Pinpoint the cell where the given text exists, returning its [X, Y] midpoint coordinate. 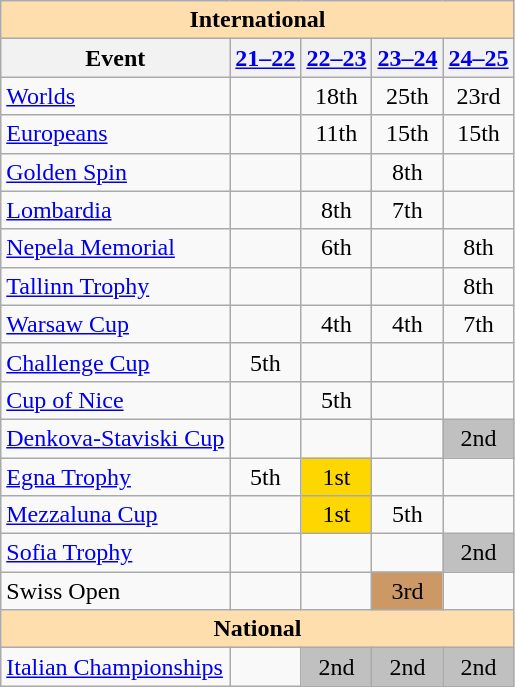
Egna Trophy [116, 477]
Lombardia [116, 210]
6th [336, 248]
Golden Spin [116, 172]
22–23 [336, 58]
23–24 [408, 58]
Denkova-Staviski Cup [116, 438]
Italian Championships [116, 667]
11th [336, 134]
Challenge Cup [116, 362]
Sofia Trophy [116, 553]
23rd [478, 96]
Mezzaluna Cup [116, 515]
21–22 [266, 58]
Swiss Open [116, 591]
International [258, 20]
Nepela Memorial [116, 248]
3rd [408, 591]
18th [336, 96]
Tallinn Trophy [116, 286]
24–25 [478, 58]
Worlds [116, 96]
National [258, 629]
Europeans [116, 134]
25th [408, 96]
Warsaw Cup [116, 324]
Event [116, 58]
Cup of Nice [116, 400]
